Search for the cell housing the specified text and yield its (X, Y) center coordinate. 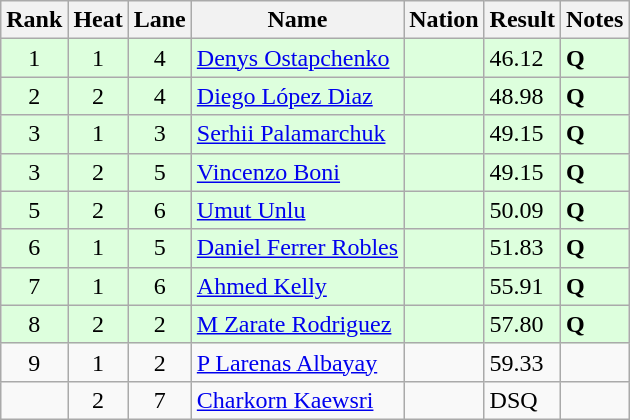
P Larenas Albayay (297, 362)
Daniel Ferrer Robles (297, 248)
Lane (160, 20)
51.83 (522, 248)
Rank (34, 20)
8 (34, 324)
50.09 (522, 210)
Charkorn Kaewsri (297, 400)
46.12 (522, 58)
Ahmed Kelly (297, 286)
55.91 (522, 286)
M Zarate Rodriguez (297, 324)
Heat (98, 20)
Result (522, 20)
Denys Ostapchenko (297, 58)
Umut Unlu (297, 210)
Nation (444, 20)
Vincenzo Boni (297, 172)
DSQ (522, 400)
Name (297, 20)
59.33 (522, 362)
Serhii Palamarchuk (297, 134)
48.98 (522, 96)
Diego López Diaz (297, 96)
9 (34, 362)
Notes (594, 20)
57.80 (522, 324)
